Provide the (X, Y) coordinate of the cell's center where the given text is located.  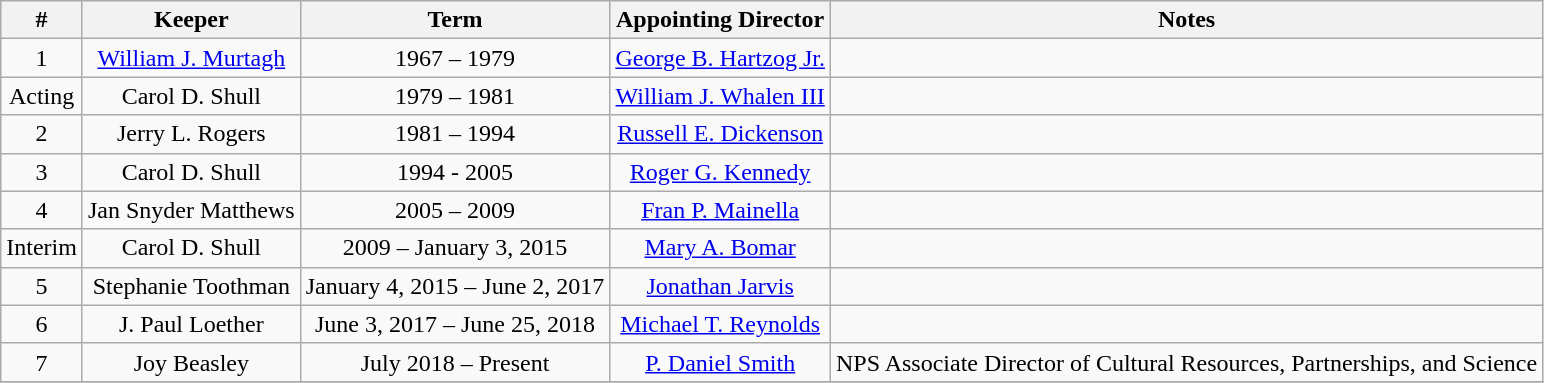
Stephanie Toothman (191, 286)
Appointing Director (720, 20)
2005 – 2009 (455, 210)
7 (42, 362)
Interim (42, 248)
3 (42, 172)
2 (42, 134)
Joy Beasley (191, 362)
Acting (42, 96)
P. Daniel Smith (720, 362)
Jerry L. Rogers (191, 134)
Keeper (191, 20)
5 (42, 286)
1981 – 1994 (455, 134)
Notes (1186, 20)
January 4, 2015 – June 2, 2017 (455, 286)
July 2018 – Present (455, 362)
4 (42, 210)
William J. Murtagh (191, 58)
J. Paul Loether (191, 324)
NPS Associate Director of Cultural Resources, Partnerships, and Science (1186, 362)
William J. Whalen III (720, 96)
Jonathan Jarvis (720, 286)
Term (455, 20)
1 (42, 58)
Roger G. Kennedy (720, 172)
Michael T. Reynolds (720, 324)
George B. Hartzog Jr. (720, 58)
1994 - 2005 (455, 172)
2009 – January 3, 2015 (455, 248)
6 (42, 324)
Fran P. Mainella (720, 210)
Russell E. Dickenson (720, 134)
1979 – 1981 (455, 96)
# (42, 20)
June 3, 2017 – June 25, 2018 (455, 324)
Mary A. Bomar (720, 248)
1967 – 1979 (455, 58)
Jan Snyder Matthews (191, 210)
